Pinpoint the cell where the given text exists, returning its (X, Y) midpoint coordinate. 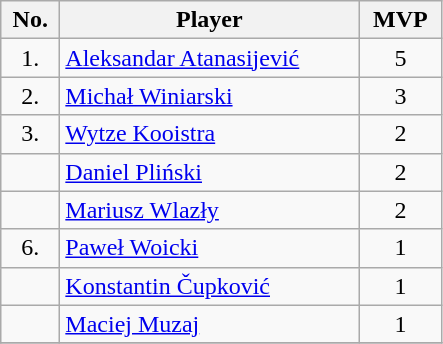
Wytze Kooistra (210, 134)
Michał Winiarski (210, 96)
Aleksandar Atanasijević (210, 58)
Maciej Muzaj (210, 324)
5 (400, 58)
1. (30, 58)
No. (30, 20)
MVP (400, 20)
Paweł Woicki (210, 248)
3. (30, 134)
Player (210, 20)
Daniel Pliński (210, 172)
2. (30, 96)
6. (30, 248)
Mariusz Wlazły (210, 210)
3 (400, 96)
Konstantin Čupković (210, 286)
